Find where the given text appears and provide that cell's center as (X, Y) coordinate. 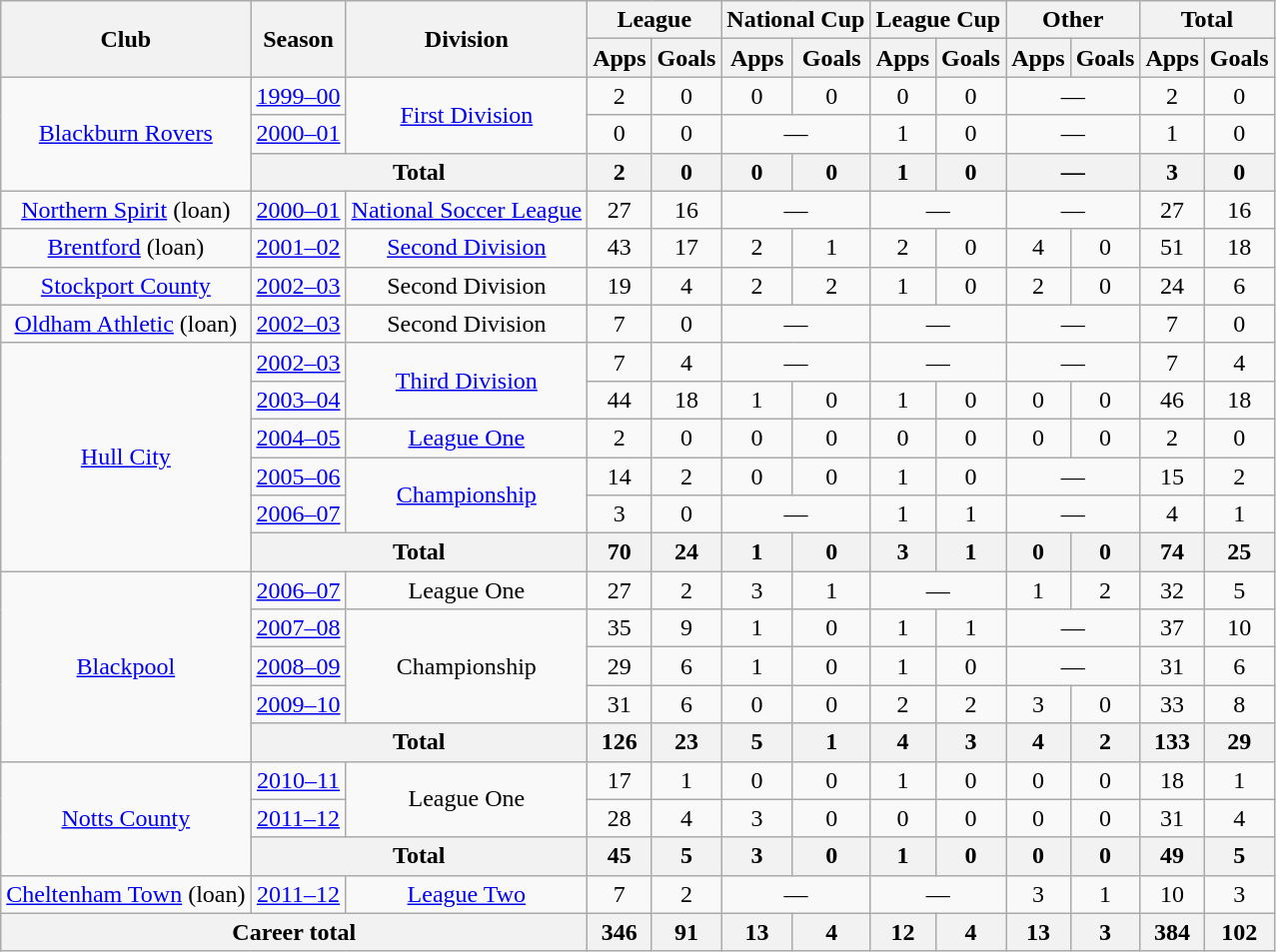
2009–10 (298, 704)
8 (1239, 704)
9 (686, 628)
National Soccer League (467, 210)
346 (620, 932)
Blackpool (126, 666)
12 (903, 932)
35 (620, 628)
23 (686, 742)
Stockport County (126, 286)
National Cup (795, 20)
91 (686, 932)
49 (1172, 856)
Cheltenham Town (loan) (126, 894)
15 (1172, 476)
2007–08 (298, 628)
32 (1172, 590)
33 (1172, 704)
37 (1172, 628)
126 (620, 742)
44 (620, 400)
Oldham Athletic (loan) (126, 324)
51 (1172, 248)
First Division (467, 115)
Third Division (467, 381)
2001–02 (298, 248)
1999–00 (298, 96)
45 (620, 856)
384 (1172, 932)
Notts County (126, 818)
Blackburn Rovers (126, 134)
2005–06 (298, 476)
League Cup (938, 20)
102 (1239, 932)
Division (467, 39)
Northern Spirit (loan) (126, 210)
25 (1239, 552)
2010–11 (298, 780)
League Two (467, 894)
19 (620, 286)
2003–04 (298, 400)
70 (620, 552)
Club (126, 39)
43 (620, 248)
46 (1172, 400)
74 (1172, 552)
League (654, 20)
2008–09 (298, 666)
Career total (294, 932)
28 (620, 818)
Season (298, 39)
133 (1172, 742)
14 (620, 476)
Brentford (loan) (126, 248)
2004–05 (298, 438)
Hull City (126, 457)
Other (1073, 20)
